Pinpoint the cell where the given text exists, returning its (x, y) midpoint coordinate. 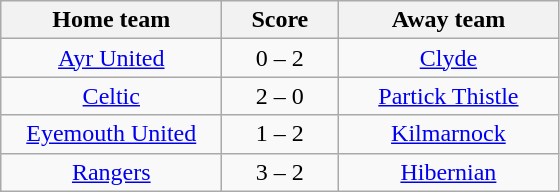
Clyde (448, 58)
Score (280, 20)
Partick Thistle (448, 96)
2 – 0 (280, 96)
1 – 2 (280, 134)
Away team (448, 20)
Rangers (112, 172)
Eyemouth United (112, 134)
Celtic (112, 96)
3 – 2 (280, 172)
Kilmarnock (448, 134)
0 – 2 (280, 58)
Hibernian (448, 172)
Home team (112, 20)
Ayr United (112, 58)
